Pinpoint the cell where the given text exists, returning its (x, y) midpoint coordinate. 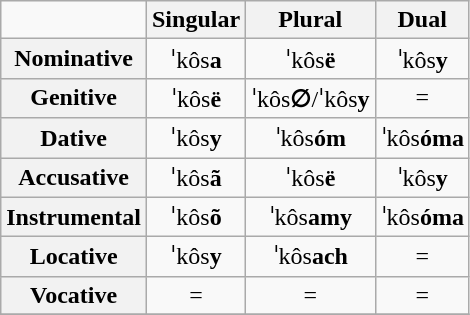
Plural (310, 20)
Vocative (74, 295)
ˈkôsõ (196, 217)
Singular (196, 20)
ˈkôsa (196, 59)
Accusative (74, 178)
ˈkôsóm (310, 138)
ˈkôs∅/ˈkôsy (310, 98)
ˈkôsamy (310, 217)
Nominative (74, 59)
Locative (74, 257)
Dative (74, 138)
ˈkôsã (196, 178)
ˈkôsach (310, 257)
Instrumental (74, 217)
Dual (422, 20)
Genitive (74, 98)
